From the cell containing the given text, extract its center point as (x, y) coordinate. 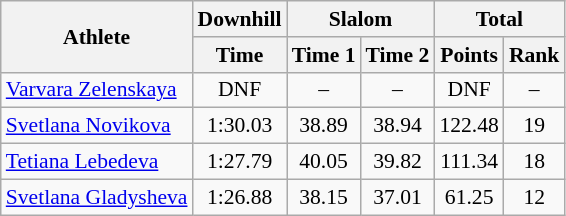
Rank (534, 55)
Varvara Zelenskaya (97, 90)
19 (534, 126)
Tetiana Lebedeva (97, 162)
Svetlana Novikova (97, 126)
Slalom (361, 19)
1:30.03 (240, 126)
18 (534, 162)
38.94 (398, 126)
1:26.88 (240, 197)
38.89 (324, 126)
39.82 (398, 162)
Points (468, 55)
61.25 (468, 197)
12 (534, 197)
Downhill (240, 19)
Svetlana Gladysheva (97, 197)
37.01 (398, 197)
122.48 (468, 126)
38.15 (324, 197)
Time 2 (398, 55)
Time (240, 55)
Athlete (97, 36)
1:27.79 (240, 162)
Time 1 (324, 55)
111.34 (468, 162)
40.05 (324, 162)
Total (499, 19)
